From the cell containing the given text, extract its center point as [x, y] coordinate. 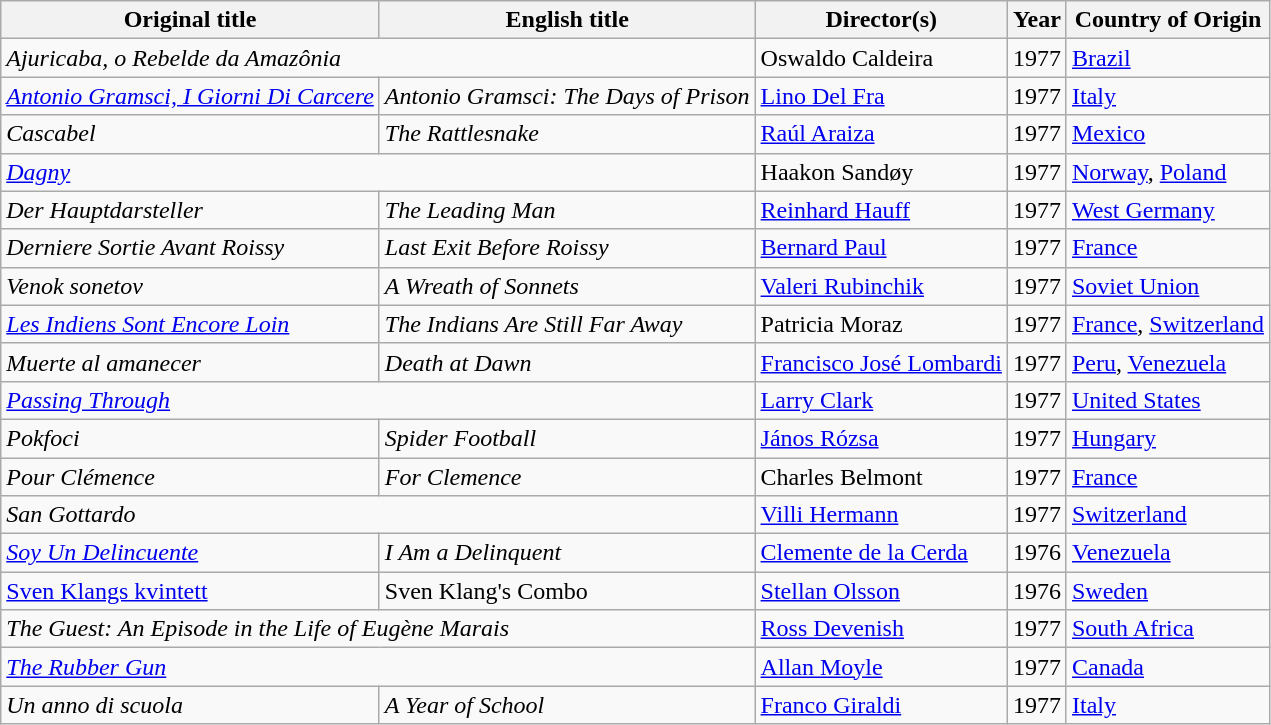
A Year of School [567, 705]
English title [567, 20]
Charles Belmont [881, 477]
The Guest: An Episode in the Life of Eugène Marais [378, 629]
Brazil [1168, 58]
Peru, Venezuela [1168, 362]
A Wreath of Sonnets [567, 286]
I Am a Delinquent [567, 553]
Derniere Sortie Avant Roissy [190, 248]
Ross Devenish [881, 629]
Der Hauptdarsteller [190, 210]
Pour Clémence [190, 477]
The Rattlesnake [567, 134]
Death at Dawn [567, 362]
For Clemence [567, 477]
Original title [190, 20]
Lino Del Fra [881, 96]
Oswaldo Caldeira [881, 58]
Bernard Paul [881, 248]
Cascabel [190, 134]
Un anno di scuola [190, 705]
Haakon Sandøy [881, 172]
Soviet Union [1168, 286]
Franco Giraldi [881, 705]
Last Exit Before Roissy [567, 248]
Les Indiens Sont Encore Loin [190, 324]
France, Switzerland [1168, 324]
The Indians Are Still Far Away [567, 324]
Passing Through [378, 400]
South Africa [1168, 629]
Larry Clark [881, 400]
Sven Klang's Combo [567, 591]
Villi Hermann [881, 515]
Soy Un Delincuente [190, 553]
Venok sonetov [190, 286]
Hungary [1168, 438]
United States [1168, 400]
Reinhard Hauff [881, 210]
Mexico [1168, 134]
Valeri Rubinchik [881, 286]
Patricia Moraz [881, 324]
The Rubber Gun [378, 667]
Muerte al amanecer [190, 362]
Venezuela [1168, 553]
János Rózsa [881, 438]
Ajuricaba, o Rebelde da Amazônia [378, 58]
Switzerland [1168, 515]
Francisco José Lombardi [881, 362]
The Leading Man [567, 210]
Norway, Poland [1168, 172]
Spider Football [567, 438]
Sweden [1168, 591]
Director(s) [881, 20]
Antonio Gramsci, I Giorni Di Carcere [190, 96]
Raúl Araiza [881, 134]
Canada [1168, 667]
Dagny [378, 172]
Clemente de la Cerda [881, 553]
Sven Klangs kvintett [190, 591]
Pokfoci [190, 438]
Allan Moyle [881, 667]
Stellan Olsson [881, 591]
Year [1036, 20]
Antonio Gramsci: The Days of Prison [567, 96]
San Gottardo [378, 515]
West Germany [1168, 210]
Country of Origin [1168, 20]
